Determine the (X, Y) coordinate at the center of the cell enclosing the given text.  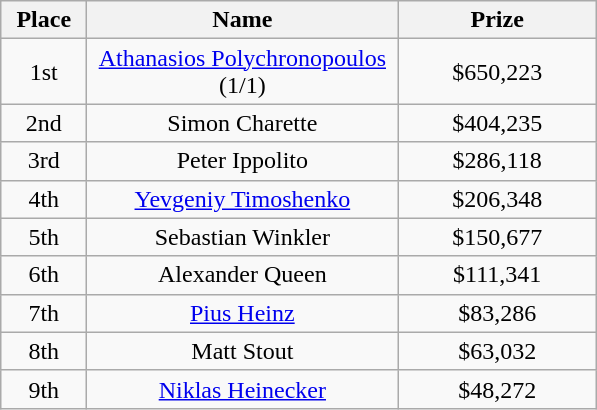
Peter Ippolito (242, 161)
$83,286 (498, 313)
7th (44, 313)
8th (44, 351)
$286,118 (498, 161)
$48,272 (498, 389)
$206,348 (498, 199)
$150,677 (498, 237)
Yevgeniy Timoshenko (242, 199)
Athanasios Polychronopoulos (1/1) (242, 72)
2nd (44, 123)
$404,235 (498, 123)
Niklas Heinecker (242, 389)
1st (44, 72)
9th (44, 389)
$111,341 (498, 275)
$63,032 (498, 351)
Simon Charette (242, 123)
Name (242, 20)
5th (44, 237)
Place (44, 20)
6th (44, 275)
Pius Heinz (242, 313)
4th (44, 199)
Prize (498, 20)
Alexander Queen (242, 275)
Matt Stout (242, 351)
3rd (44, 161)
Sebastian Winkler (242, 237)
$650,223 (498, 72)
